Capture the cell that displays the provided text and extract its [X, Y] central coordinate. 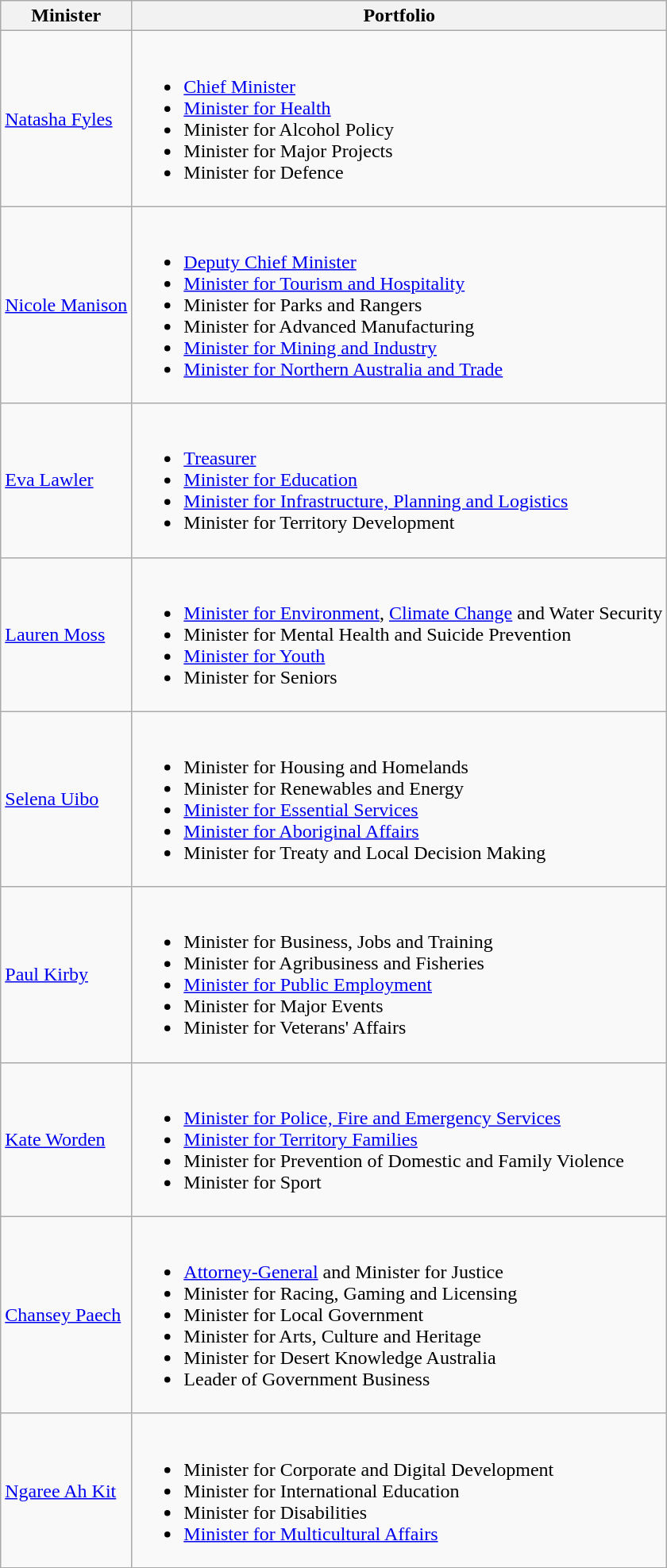
Minister [67, 16]
Eva Lawler [67, 480]
Portfolio [399, 16]
Nicole Manison [67, 305]
Lauren Moss [67, 634]
Kate Worden [67, 1139]
Paul Kirby [67, 975]
Chansey Paech [67, 1315]
Minister for Corporate and Digital DevelopmentMinister for International EducationMinister for DisabilitiesMinister for Multicultural Affairs [399, 1490]
Minister for Environment, Climate Change and Water SecurityMinister for Mental Health and Suicide PreventionMinister for YouthMinister for Seniors [399, 634]
Chief MinisterMinister for HealthMinister for Alcohol PolicyMinister for Major ProjectsMinister for Defence [399, 119]
Ngaree Ah Kit [67, 1490]
Selena Uibo [67, 799]
TreasurerMinister for EducationMinister for Infrastructure, Planning and LogisticsMinister for Territory Development [399, 480]
Natasha Fyles [67, 119]
